Locate the cell with the specified text and output its [X, Y] center coordinate. 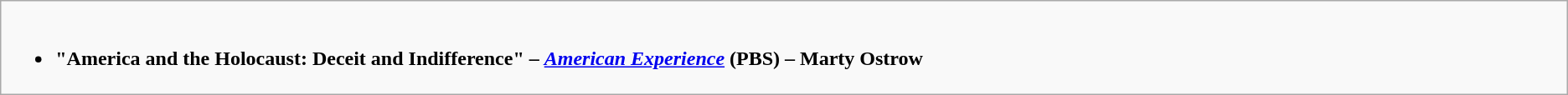
"America and the Holocaust: Deceit and Indifference" – American Experience (PBS) – Marty Ostrow [784, 48]
